Provide the (x, y) coordinate of the cell's center where the given text is located.  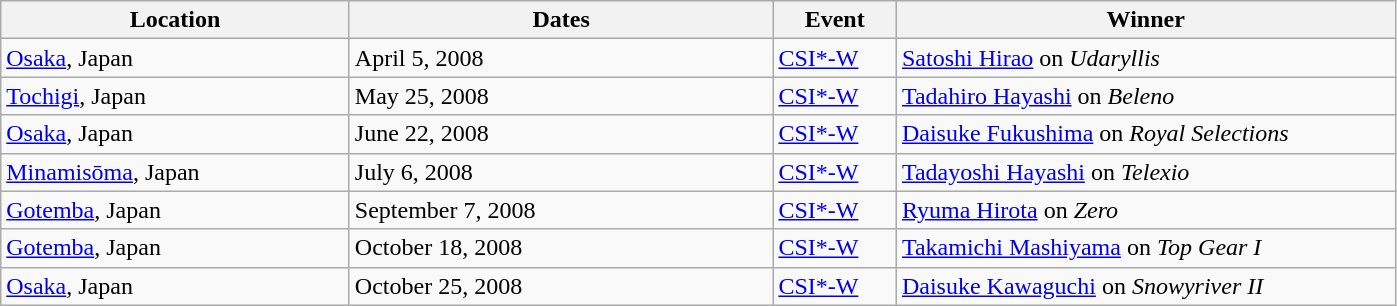
October 18, 2008 (561, 248)
April 5, 2008 (561, 58)
Tochigi, Japan (176, 96)
Minamisōma, Japan (176, 172)
Daisuke Kawaguchi on Snowyriver II (1146, 286)
Location (176, 20)
Event (835, 20)
Tadayoshi Hayashi on Telexio (1146, 172)
October 25, 2008 (561, 286)
July 6, 2008 (561, 172)
Winner (1146, 20)
Takamichi Mashiyama on Top Gear I (1146, 248)
Tadahiro Hayashi on Beleno (1146, 96)
Satoshi Hirao on Udaryllis (1146, 58)
Daisuke Fukushima on Royal Selections (1146, 134)
September 7, 2008 (561, 210)
Ryuma Hirota on Zero (1146, 210)
May 25, 2008 (561, 96)
Dates (561, 20)
June 22, 2008 (561, 134)
